Locate the cell with the specified text and output its [x, y] center coordinate. 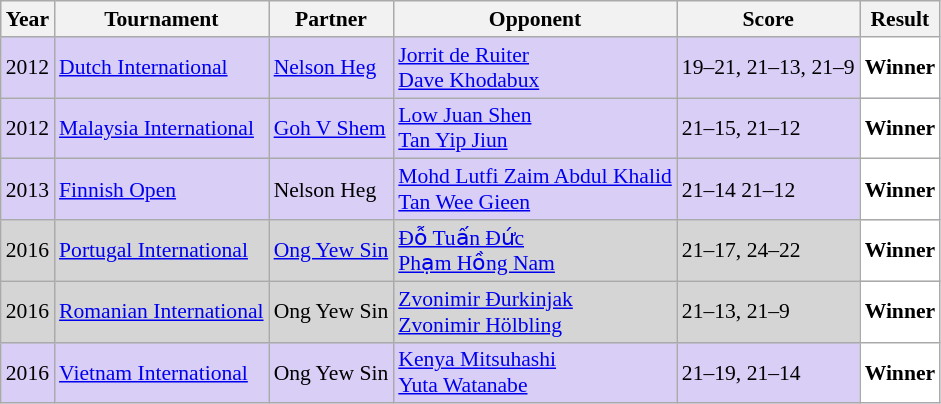
21–15, 21–12 [768, 128]
21–19, 21–14 [768, 372]
Result [900, 19]
19–21, 21–13, 21–9 [768, 68]
Finnish Open [162, 190]
2013 [28, 190]
Partner [332, 19]
Tournament [162, 19]
Low Juan Shen Tan Yip Jiun [535, 128]
Vietnam International [162, 372]
Portugal International [162, 250]
Kenya Mitsuhashi Yuta Watanabe [535, 372]
Year [28, 19]
Score [768, 19]
Opponent [535, 19]
Mohd Lutfi Zaim Abdul Khalid Tan Wee Gieen [535, 190]
Dutch International [162, 68]
Romanian International [162, 312]
Malaysia International [162, 128]
21–13, 21–9 [768, 312]
21–17, 24–22 [768, 250]
Jorrit de Ruiter Dave Khodabux [535, 68]
Goh V Shem [332, 128]
21–14 21–12 [768, 190]
Zvonimir Đurkinjak Zvonimir Hölbling [535, 312]
Đỗ Tuấn Đức Phạm Hồng Nam [535, 250]
